Extract the [X, Y] coordinate from the center of the cell holding the provided text.  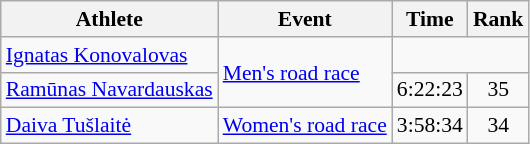
Rank [498, 19]
6:22:23 [430, 90]
Women's road race [305, 126]
Event [305, 19]
Daiva Tušlaitė [110, 126]
Ramūnas Navardauskas [110, 90]
Men's road race [305, 72]
34 [498, 126]
Athlete [110, 19]
Time [430, 19]
35 [498, 90]
Ignatas Konovalovas [110, 55]
3:58:34 [430, 126]
